From the cell containing the given text, extract its center point as [X, Y] coordinate. 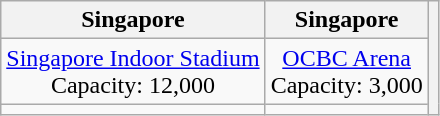
Singapore Indoor StadiumCapacity: 12,000 [133, 72]
OCBC ArenaCapacity: 3,000 [346, 72]
